Extract the (X, Y) coordinate from the center of the cell holding the provided text.  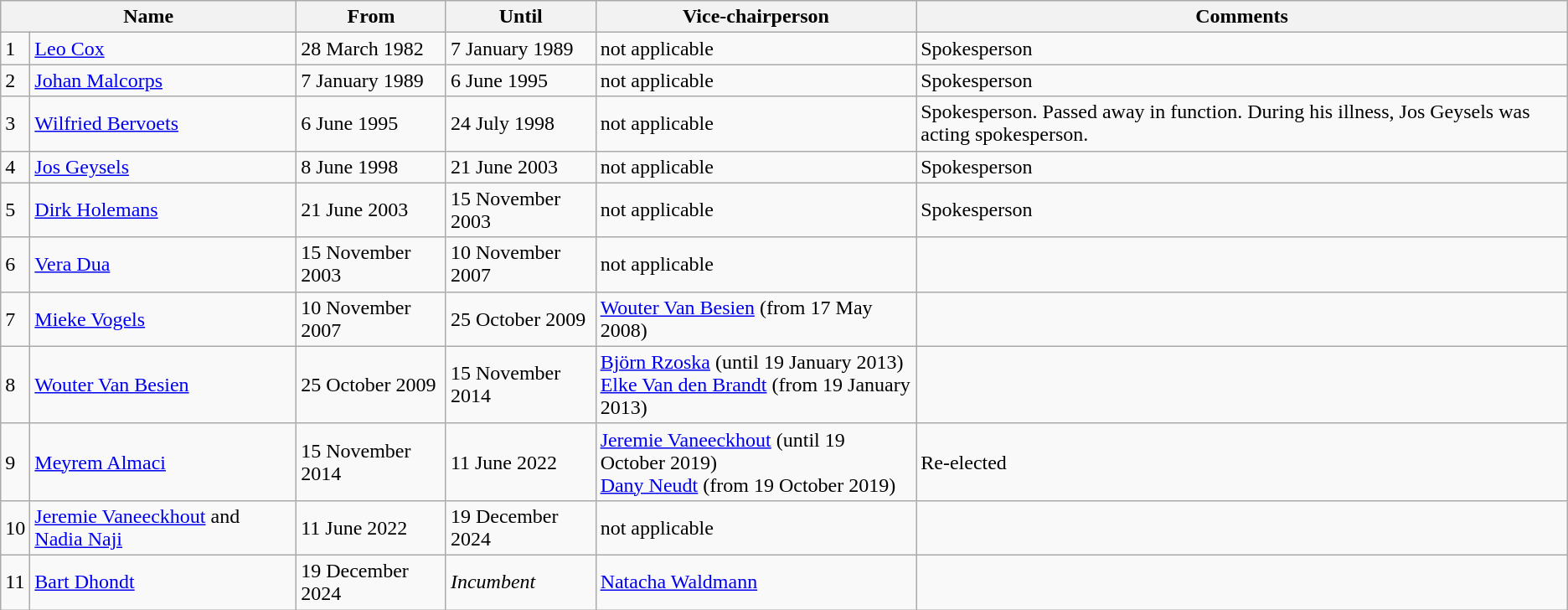
Meyrem Almaci (163, 462)
Bart Dhondt (163, 582)
Natacha Waldmann (756, 582)
2 (15, 80)
From (372, 17)
Wouter Van Besien (from 17 May 2008) (756, 318)
6 (15, 265)
Björn Rzoska (until 19 January 2013)Elke Van den Brandt (from 19 January 2013) (756, 385)
1 (15, 49)
Jos Geysels (163, 167)
11 (15, 582)
8 June 1998 (372, 167)
8 (15, 385)
Wilfried Bervoets (163, 124)
4 (15, 167)
Spokesperson. Passed away in function. During his illness, Jos Geysels was acting spokesperson. (1242, 124)
10 (15, 528)
Dirk Holemans (163, 209)
24 July 1998 (521, 124)
3 (15, 124)
Leo Cox (163, 49)
Re-elected (1242, 462)
28 March 1982 (372, 49)
9 (15, 462)
Comments (1242, 17)
Jeremie Vaneeckhout and Nadia Naji (163, 528)
Jeremie Vaneeckhout (until 19 October 2019)Dany Neudt (from 19 October 2019) (756, 462)
Mieke Vogels (163, 318)
Name (149, 17)
Incumbent (521, 582)
Johan Malcorps (163, 80)
7 (15, 318)
Wouter Van Besien (163, 385)
Vera Dua (163, 265)
Until (521, 17)
5 (15, 209)
Vice-chairperson (756, 17)
